Return the [x, y] coordinate for the center point of the cell that contains the specified text.  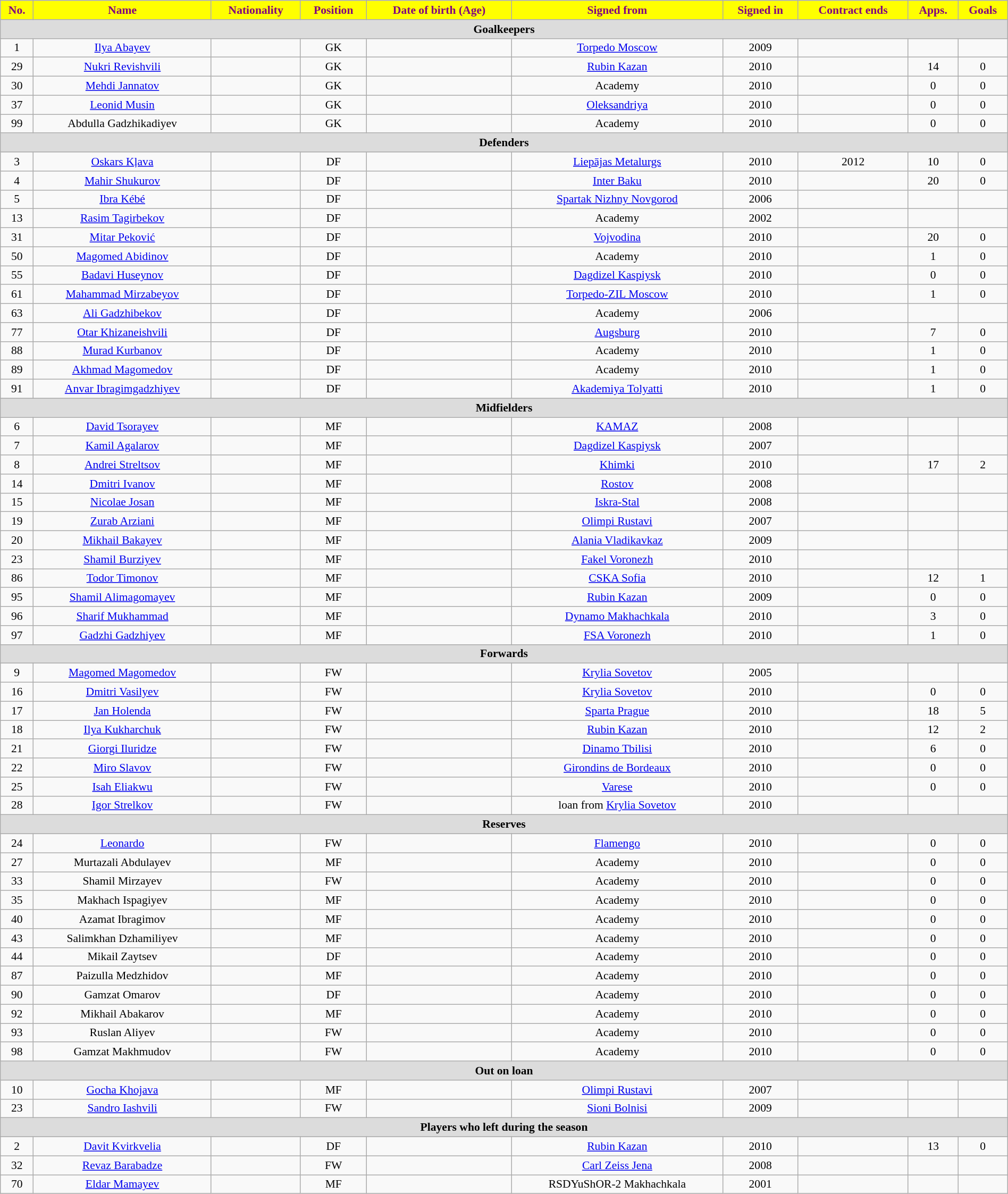
Igor Strelkov [122, 805]
Name [122, 10]
Gadzhi Gadzhiyev [122, 635]
2002 [760, 218]
Jan Holenda [122, 711]
93 [17, 1033]
2012 [853, 162]
Gocha Khojava [122, 1090]
Fakel Voronezh [617, 559]
Ruslan Aliyev [122, 1033]
37 [17, 105]
Oskars Kļava [122, 162]
Torpedo-ZIL Moscow [617, 295]
Gamzat Omarov [122, 995]
86 [17, 578]
97 [17, 635]
Vojvodina [617, 238]
Ali Gadzhibekov [122, 313]
Signed from [617, 10]
28 [17, 805]
Sioni Bolnisi [617, 1108]
Rostov [617, 484]
25 [17, 787]
Davit Kvirkvelia [122, 1147]
Iskra-Stal [617, 502]
Leonardo [122, 844]
Anvar Ibragimgadzhiyev [122, 389]
90 [17, 995]
43 [17, 938]
Carl Zeiss Jena [617, 1165]
No. [17, 10]
Mahammad Mirzabeyov [122, 295]
Kamil Agalarov [122, 446]
Position [334, 10]
Sharif Mukhammad [122, 616]
44 [17, 957]
16 [17, 692]
Apps. [933, 10]
Todor Timonov [122, 578]
RSDYuShOR-2 Makhachkala [617, 1184]
Leonid Musin [122, 105]
98 [17, 1052]
Players who left during the season [504, 1128]
Mehdi Jannatov [122, 86]
Goals [982, 10]
33 [17, 881]
Goalkeepers [504, 29]
Flamengo [617, 844]
Nukri Revishvili [122, 67]
Out on loan [504, 1071]
Isah Eliakwu [122, 787]
Defenders [504, 143]
27 [17, 862]
4 [17, 181]
Inter Baku [617, 181]
Spartak Nizhny Novgorod [617, 199]
9 [17, 673]
Oleksandriya [617, 105]
Girondins de Bordeaux [617, 768]
40 [17, 919]
77 [17, 332]
Azamat Ibragimov [122, 919]
Midfielders [504, 408]
Giorgi Iluridze [122, 749]
Magomed Magomedov [122, 673]
21 [17, 749]
87 [17, 976]
Dynamo Makhachkala [617, 616]
88 [17, 351]
2005 [760, 673]
Augsburg [617, 332]
Khimki [617, 465]
Badavi Huseynov [122, 275]
99 [17, 124]
Shamil Mirzayev [122, 881]
63 [17, 313]
FSA Voronezh [617, 635]
55 [17, 275]
Paizulla Medzhidov [122, 976]
Mitar Peković [122, 238]
96 [17, 616]
David Tsorayev [122, 427]
Revaz Barabadze [122, 1165]
24 [17, 844]
Murad Kurbanov [122, 351]
Alania Vladikavkaz [617, 541]
Contract ends [853, 10]
Eldar Mamayev [122, 1184]
61 [17, 295]
Signed in [760, 10]
19 [17, 522]
Nationality [255, 10]
31 [17, 238]
Andrei Streltsov [122, 465]
Ibra Kébé [122, 199]
Abdulla Gadzhikadiyev [122, 124]
Sandro Iashvili [122, 1108]
Gamzat Makhmudov [122, 1052]
Magomed Abidinov [122, 256]
loan from Krylia Sovetov [617, 805]
29 [17, 67]
89 [17, 370]
Shamil Alimagomayev [122, 598]
Zurab Arziani [122, 522]
Miro Slavov [122, 768]
CSKA Sofia [617, 578]
Otar Khizaneishvili [122, 332]
Date of birth (Age) [439, 10]
Akhmad Magomedov [122, 370]
35 [17, 901]
95 [17, 598]
Ilya Kukharchuk [122, 730]
Mikail Zaytsev [122, 957]
8 [17, 465]
Makhach Ispagiyev [122, 901]
70 [17, 1184]
Dmitri Ivanov [122, 484]
Varese [617, 787]
Forwards [504, 654]
Akademiya Tolyatti [617, 389]
50 [17, 256]
Liepājas Metalurgs [617, 162]
KAMAZ [617, 427]
32 [17, 1165]
2001 [760, 1184]
Salimkhan Dzhamiliyev [122, 938]
Ilya Abayev [122, 48]
91 [17, 389]
30 [17, 86]
Rasim Tagirbekov [122, 218]
15 [17, 502]
Murtazali Abdulayev [122, 862]
Nicolae Josan [122, 502]
Shamil Burziyev [122, 559]
Dinamo Tbilisi [617, 749]
Reserves [504, 825]
Dmitri Vasilyev [122, 692]
22 [17, 768]
Torpedo Moscow [617, 48]
Sparta Prague [617, 711]
Mahir Shukurov [122, 181]
92 [17, 1014]
Mikhail Abakarov [122, 1014]
Mikhail Bakayev [122, 541]
